Identify which cell holds the provided text, then report its (X, Y) central coordinate. 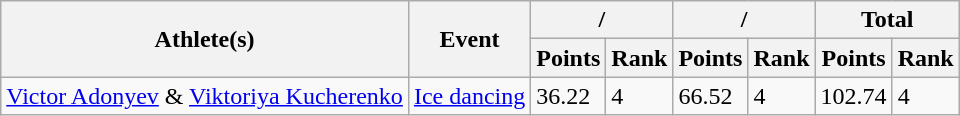
66.52 (710, 96)
36.22 (568, 96)
102.74 (854, 96)
Ice dancing (469, 96)
Total (887, 20)
Event (469, 39)
Victor Adonyev & Viktoriya Kucherenko (205, 96)
Athlete(s) (205, 39)
